Scan for the cell matching the given text and deliver its (X, Y) coordinate at center. 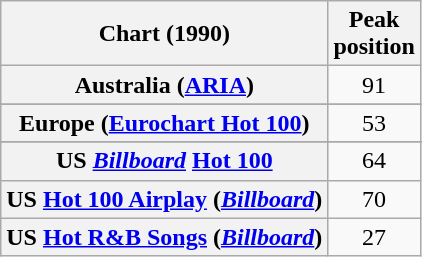
Europe (Eurochart Hot 100) (164, 123)
91 (374, 85)
Australia (ARIA) (164, 85)
64 (374, 161)
53 (374, 123)
US Hot 100 Airplay (Billboard) (164, 199)
70 (374, 199)
27 (374, 237)
US Billboard Hot 100 (164, 161)
Peak position (374, 34)
US Hot R&B Songs (Billboard) (164, 237)
Chart (1990) (164, 34)
